Determine the (X, Y) coordinate at the center of the cell enclosing the given text.  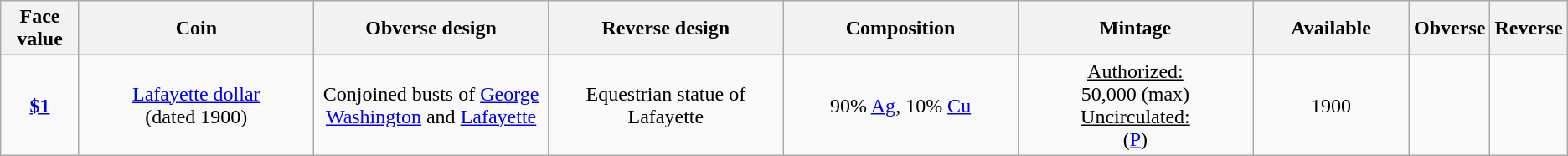
Obverse (1450, 29)
Reverse (1529, 29)
Conjoined busts of George Washington and Lafayette (431, 106)
Available (1332, 29)
Mintage (1135, 29)
Authorized:50,000 (max)Uncirculated: (P) (1135, 106)
90% Ag, 10% Cu (900, 106)
1900 (1332, 106)
Equestrian statue of Lafayette (666, 106)
Obverse design (431, 29)
Coin (196, 29)
Face value (40, 29)
Reverse design (666, 29)
Composition (900, 29)
Lafayette dollar(dated 1900) (196, 106)
$1 (40, 106)
